Scan for the cell matching the given text and deliver its (x, y) coordinate at center. 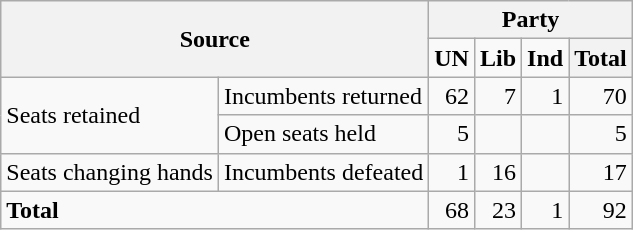
Incumbents returned (323, 96)
Seats retained (110, 115)
Seats changing hands (110, 172)
23 (498, 210)
16 (498, 172)
Source (215, 39)
68 (452, 210)
Incumbents defeated (323, 172)
UN (452, 58)
Lib (498, 58)
7 (498, 96)
92 (601, 210)
Ind (546, 58)
70 (601, 96)
17 (601, 172)
62 (452, 96)
Party (530, 20)
Open seats held (323, 134)
